Extract the [x, y] coordinate from the center of the cell holding the provided text.  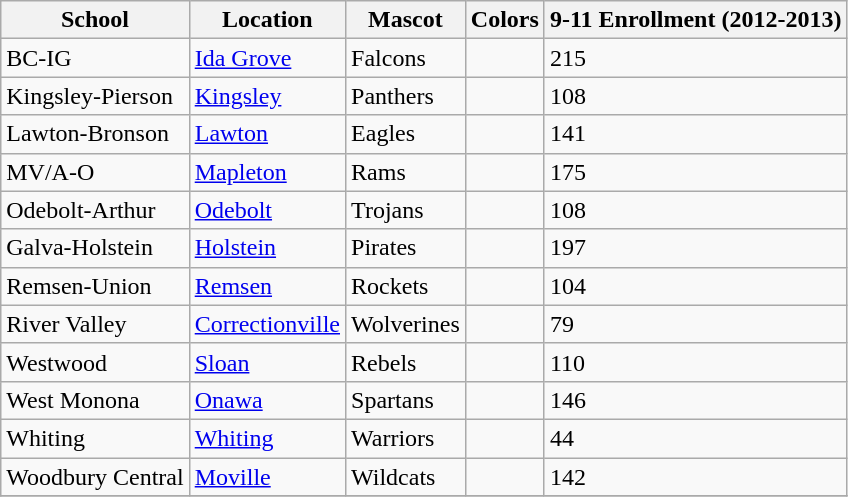
Westwood [95, 362]
146 [696, 400]
Kingsley [267, 96]
Wolverines [406, 324]
Correctionville [267, 324]
Rebels [406, 362]
Kingsley-Pierson [95, 96]
School [95, 20]
Remsen [267, 286]
Eagles [406, 134]
44 [696, 438]
141 [696, 134]
Pirates [406, 248]
MV/A-O [95, 172]
West Monona [95, 400]
Odebolt-Arthur [95, 210]
Moville [267, 477]
Woodbury Central [95, 477]
Falcons [406, 58]
Mapleton [267, 172]
Panthers [406, 96]
Lawton-Bronson [95, 134]
Onawa [267, 400]
Mascot [406, 20]
Colors [504, 20]
197 [696, 248]
Galva-Holstein [95, 248]
Lawton [267, 134]
9-11 Enrollment (2012-2013) [696, 20]
Spartans [406, 400]
Location [267, 20]
Trojans [406, 210]
215 [696, 58]
Odebolt [267, 210]
79 [696, 324]
Rams [406, 172]
142 [696, 477]
River Valley [95, 324]
Holstein [267, 248]
Rockets [406, 286]
Warriors [406, 438]
175 [696, 172]
Sloan [267, 362]
Wildcats [406, 477]
104 [696, 286]
110 [696, 362]
Ida Grove [267, 58]
BC-IG [95, 58]
Remsen-Union [95, 286]
